Extract the [X, Y] coordinate from the center of the cell holding the provided text.  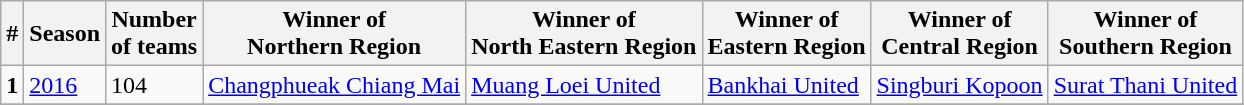
Number of teams [154, 34]
Winner of Southern Region [1146, 34]
Bankhai United [786, 85]
1 [12, 85]
Muang Loei United [584, 85]
Surat Thani United [1146, 85]
Season [65, 34]
# [12, 34]
Changphueak Chiang Mai [334, 85]
Winner of North Eastern Region [584, 34]
2016 [65, 85]
Winner of Northern Region [334, 34]
104 [154, 85]
Singburi Kopoon [960, 85]
Winner of Central Region [960, 34]
Winner of Eastern Region [786, 34]
